Detect which cell encompasses the target text, then output its (X, Y) center coordinate. 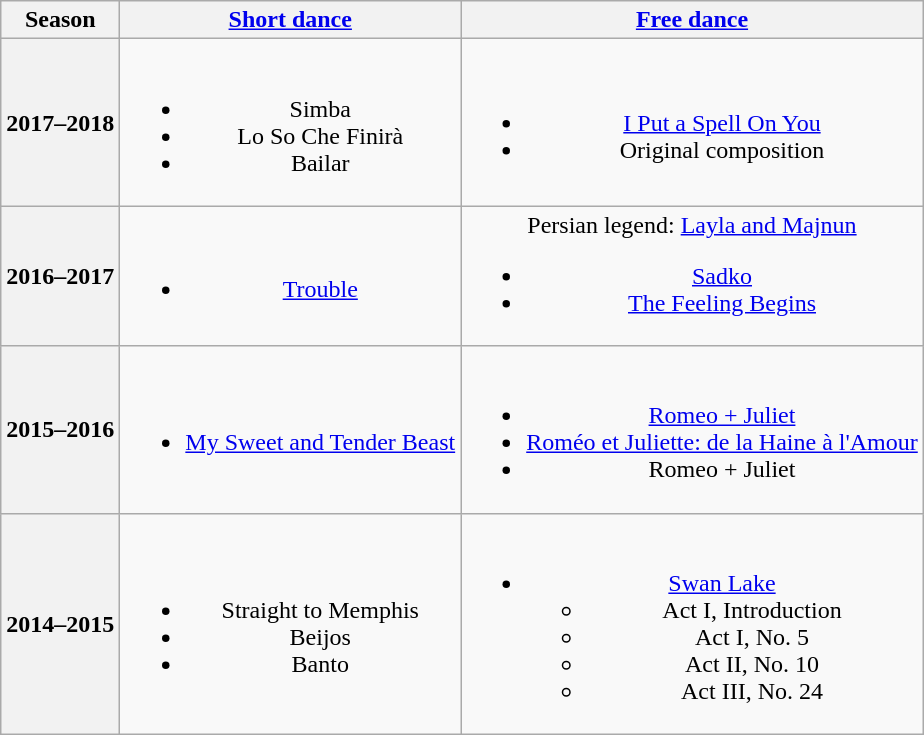
2014–2015 (60, 624)
Season (60, 20)
Swan Lake Act I, IntroductionAct I, No. 5Act II, No. 10Act III, No. 24 (692, 624)
2016–2017 (60, 276)
I Put a Spell On You Original composition (692, 122)
My Sweet and Tender Beast (290, 430)
Free dance (692, 20)
Romeo + Juliet Roméo et Juliette: de la Haine à l'Amour Romeo + Juliet (692, 430)
Persian legend: Layla and MajnunSadko The Feeling Begins (692, 276)
2017–2018 (60, 122)
Trouble (290, 276)
Straight to Memphis Beijos Banto (290, 624)
2015–2016 (60, 430)
Simba Lo So Che Finirà Bailar (290, 122)
Short dance (290, 20)
